Capture the cell that displays the provided text and extract its [X, Y] central coordinate. 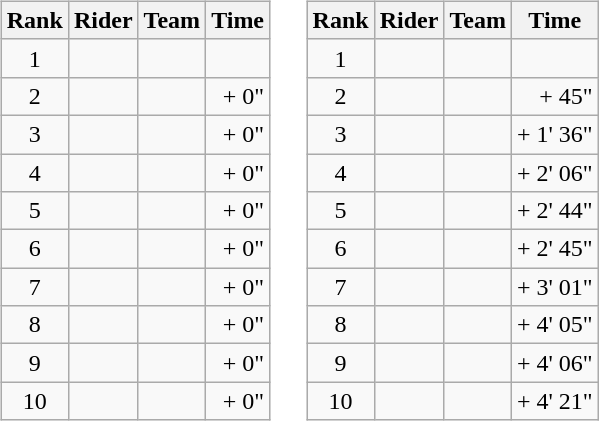
+ 4' 05" [554, 325]
+ 2' 45" [554, 249]
+ 2' 44" [554, 211]
+ 1' 36" [554, 134]
+ 4' 06" [554, 363]
+ 2' 06" [554, 173]
+ 3' 01" [554, 287]
+ 45" [554, 96]
+ 4' 21" [554, 401]
